Determine the (x, y) coordinate at the center of the cell enclosing the given text.  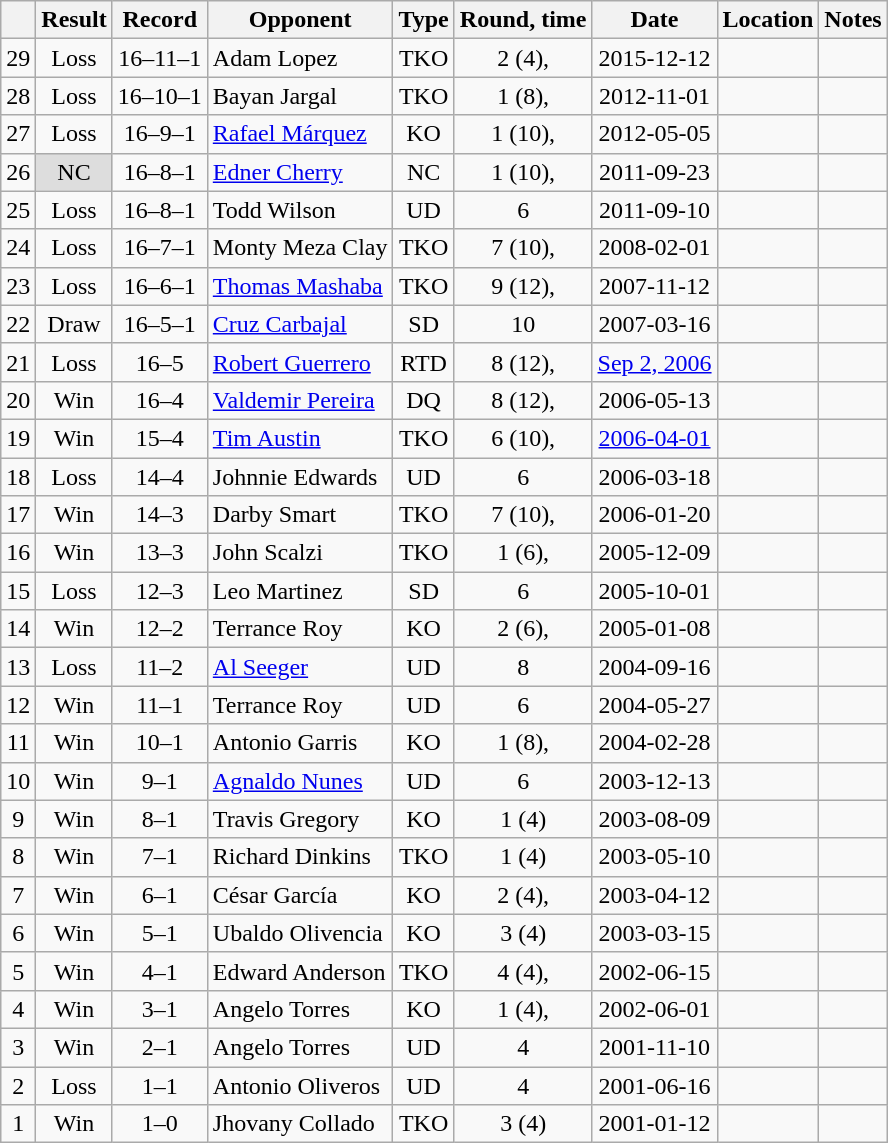
20 (18, 400)
Agnaldo Nunes (300, 781)
Travis Gregory (300, 819)
César García (300, 895)
21 (18, 362)
12–2 (160, 629)
16–6–1 (160, 286)
Johnnie Edwards (300, 477)
19 (18, 438)
2006-03-18 (654, 477)
Round, time (523, 20)
2 (18, 1085)
Rafael Márquez (300, 134)
25 (18, 210)
24 (18, 248)
2 (6), (523, 629)
2001-01-12 (654, 1124)
Richard Dinkins (300, 857)
Date (654, 20)
11–1 (160, 705)
22 (18, 324)
Draw (74, 324)
Darby Smart (300, 515)
1–1 (160, 1085)
14–4 (160, 477)
2001-06-16 (654, 1085)
9–1 (160, 781)
16–5 (160, 362)
16–5–1 (160, 324)
Opponent (300, 20)
9 (18, 819)
7–1 (160, 857)
John Scalzi (300, 553)
16–4 (160, 400)
Record (160, 20)
12 (18, 705)
Leo Martinez (300, 591)
Valdemir Pereira (300, 400)
3–1 (160, 1009)
Sep 2, 2006 (654, 362)
Monty Meza Clay (300, 248)
Robert Guerrero (300, 362)
6 (10), (523, 438)
2003-04-12 (654, 895)
14 (18, 629)
5 (18, 971)
2015-12-12 (654, 58)
2003-05-10 (654, 857)
11–2 (160, 667)
Todd Wilson (300, 210)
4–1 (160, 971)
DQ (424, 400)
2007-11-12 (654, 286)
2005-12-09 (654, 553)
27 (18, 134)
1 (6), (523, 553)
RTD (424, 362)
2002-06-01 (654, 1009)
2012-11-01 (654, 96)
2003-03-15 (654, 933)
9 (12), (523, 286)
2003-08-09 (654, 819)
2007-03-16 (654, 324)
11 (18, 743)
Cruz Carbajal (300, 324)
26 (18, 172)
Ubaldo Olivencia (300, 933)
8–1 (160, 819)
2004-02-28 (654, 743)
10–1 (160, 743)
2006-05-13 (654, 400)
18 (18, 477)
2011-09-10 (654, 210)
Edward Anderson (300, 971)
16 (18, 553)
2006-01-20 (654, 515)
Location (768, 20)
Thomas Mashaba (300, 286)
Al Seeger (300, 667)
1 (18, 1124)
16–9–1 (160, 134)
Edner Cherry (300, 172)
2008-02-01 (654, 248)
2011-09-23 (654, 172)
2004-09-16 (654, 667)
2–1 (160, 1047)
2006-04-01 (654, 438)
3 (18, 1047)
2005-10-01 (654, 591)
6–1 (160, 895)
1–0 (160, 1124)
Type (424, 20)
4 (4), (523, 971)
2012-05-05 (654, 134)
2005-01-08 (654, 629)
Notes (853, 20)
28 (18, 96)
2003-12-13 (654, 781)
Jhovany Collado (300, 1124)
Adam Lopez (300, 58)
Tim Austin (300, 438)
23 (18, 286)
2001-11-10 (654, 1047)
Result (74, 20)
13 (18, 667)
16–11–1 (160, 58)
16–7–1 (160, 248)
14–3 (160, 515)
13–3 (160, 553)
15 (18, 591)
17 (18, 515)
15–4 (160, 438)
1 (4), (523, 1009)
Bayan Jargal (300, 96)
2004-05-27 (654, 705)
Antonio Oliveros (300, 1085)
12–3 (160, 591)
2002-06-15 (654, 971)
7 (18, 895)
16–10–1 (160, 96)
29 (18, 58)
5–1 (160, 933)
Antonio Garris (300, 743)
